Scan for the cell matching the given text and deliver its [X, Y] coordinate at center. 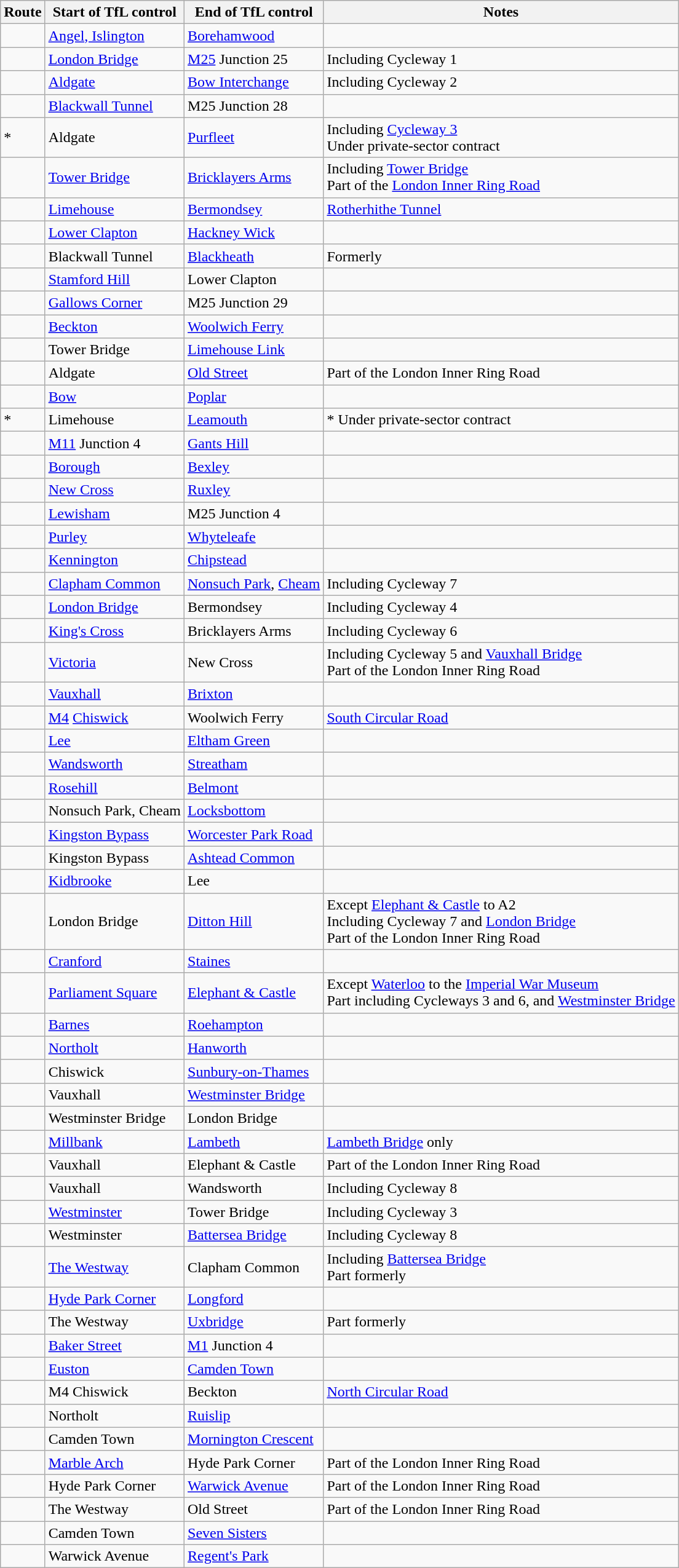
Including Cycleway 7 [501, 584]
* Under private-sector contract [501, 420]
Ditton Hill [254, 921]
Kennington [114, 560]
M25 Junction 25 [254, 59]
Except Elephant & Castle to A2Including Cycleway 7 and London BridgePart of the London Inner Ring Road [501, 921]
Streatham [254, 764]
Victoria [114, 662]
Purley [114, 537]
Bow Interchange [254, 82]
Including Battersea BridgePart formerly [501, 1267]
Parliament Square [114, 992]
Chiswick [114, 1071]
Regent's Park [254, 1556]
Roehampton [254, 1024]
Purfleet [254, 138]
Including Cycleway 3Under private-sector contract [501, 138]
Worcester Park Road [254, 834]
Brixton [254, 694]
Belmont [254, 788]
M11 Junction 4 [114, 443]
Borehamwood [254, 36]
South Circular Road [501, 718]
Eltham Green [254, 741]
Hanworth [254, 1048]
Seven Sisters [254, 1533]
Including Cycleway 4 [501, 607]
Angel, Islington [114, 36]
Blackheath [254, 256]
Including Cycleway 3 [501, 1212]
Battersea Bridge [254, 1235]
Notes [501, 12]
Barnes [114, 1024]
Ashtead Common [254, 858]
M25 Junction 4 [254, 513]
Uxbridge [254, 1322]
Lambeth Bridge only [501, 1142]
Route [23, 12]
Limehouse Link [254, 350]
Poplar [254, 397]
Locksbottom [254, 811]
Leamouth [254, 420]
Start of TfL control [114, 12]
Kidbrooke [114, 881]
Borough [114, 467]
Longford [254, 1299]
Rosehill [114, 788]
King's Cross [114, 630]
Formerly [501, 256]
Millbank [114, 1142]
Baker Street [114, 1345]
Stamford Hill [114, 279]
M25 Junction 29 [254, 303]
Sunbury-on-Thames [254, 1071]
M25 Junction 28 [254, 106]
End of TfL control [254, 12]
Including Cycleway 5 and Vauxhall BridgePart of the London Inner Ring Road [501, 662]
Part formerly [501, 1322]
M1 Junction 4 [254, 1345]
Ruislip [254, 1416]
Euston [114, 1369]
Gallows Corner [114, 303]
Whyteleafe [254, 537]
Lewisham [114, 513]
North Circular Road [501, 1392]
Including Cycleway 2 [501, 82]
Rotherhithe Tunnel [501, 209]
Staines [254, 961]
Bow [114, 397]
Including Tower BridgePart of the London Inner Ring Road [501, 177]
Ruxley [254, 490]
Chipstead [254, 560]
Including Cycleway 1 [501, 59]
Marble Arch [114, 1462]
Hackney Wick [254, 232]
Bexley [254, 467]
Gants Hill [254, 443]
Including Cycleway 6 [501, 630]
Cranford [114, 961]
Except Waterloo to the Imperial War MuseumPart including Cycleways 3 and 6, and Westminster Bridge [501, 992]
Lambeth [254, 1142]
Mornington Crescent [254, 1439]
